Capture the cell that displays the provided text and extract its [x, y] central coordinate. 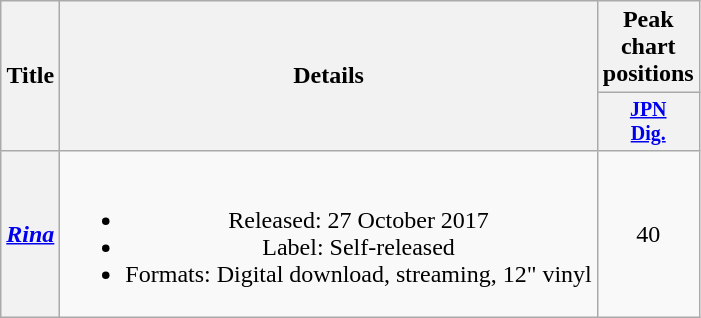
40 [648, 234]
Peak chart positions [648, 47]
JPNDig. [648, 122]
Rina [30, 234]
Released: 27 October 2017Label: Self-releasedFormats: Digital download, streaming, 12" vinyl [328, 234]
Title [30, 76]
Details [328, 76]
